Extract the [X, Y] coordinate from the center of the cell holding the provided text.  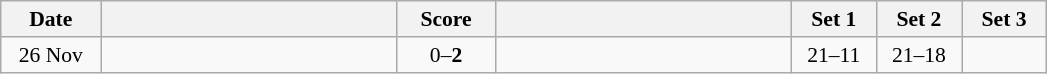
Set 2 [918, 19]
Date [51, 19]
Score [446, 19]
21–18 [918, 55]
0–2 [446, 55]
21–11 [834, 55]
26 Nov [51, 55]
Set 1 [834, 19]
Set 3 [1004, 19]
